Extract the [x, y] coordinate from the center of the cell holding the provided text.  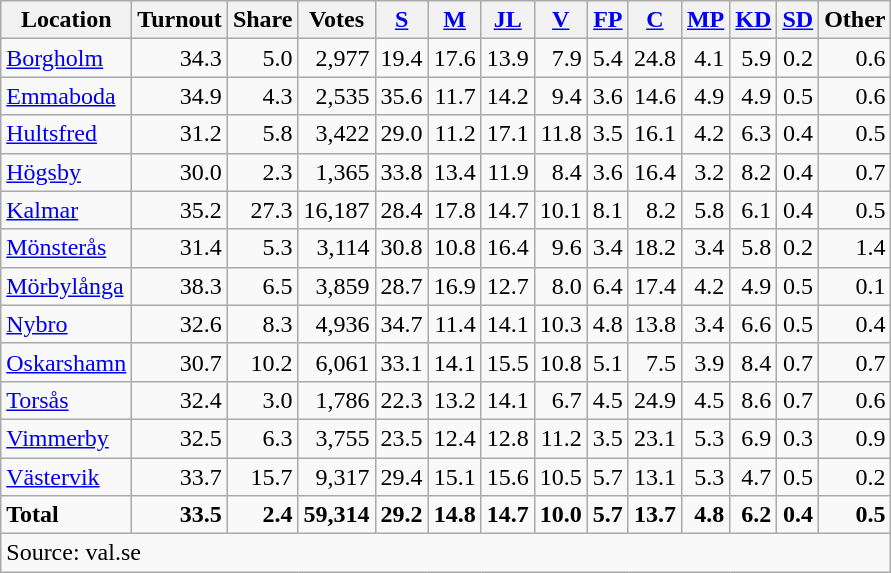
17.1 [508, 134]
10.1 [560, 210]
6.7 [560, 400]
8.0 [560, 286]
16.9 [454, 286]
17.6 [454, 58]
23.1 [654, 438]
SD [798, 20]
Borgholm [66, 58]
10.3 [560, 324]
13.1 [654, 477]
31.4 [180, 248]
18.2 [654, 248]
4.1 [705, 58]
10.5 [560, 477]
0.9 [855, 438]
4.7 [754, 477]
2.3 [262, 172]
Torsås [66, 400]
Emmaboda [66, 96]
2.4 [262, 515]
14.2 [508, 96]
14.8 [454, 515]
11.4 [454, 324]
3.0 [262, 400]
11.7 [454, 96]
Vimmerby [66, 438]
17.4 [654, 286]
33.8 [402, 172]
24.9 [654, 400]
31.2 [180, 134]
Votes [336, 20]
5.9 [754, 58]
12.8 [508, 438]
6.6 [754, 324]
C [654, 20]
1,365 [336, 172]
34.9 [180, 96]
5.0 [262, 58]
6.2 [754, 515]
10.0 [560, 515]
0.1 [855, 286]
15.1 [454, 477]
8.6 [754, 400]
Source: val.se [446, 553]
32.6 [180, 324]
Total [66, 515]
6.9 [754, 438]
Mörbylånga [66, 286]
FP [608, 20]
S [402, 20]
14.6 [654, 96]
24.8 [654, 58]
5.4 [608, 58]
Västervik [66, 477]
10.2 [262, 362]
Location [66, 20]
30.7 [180, 362]
Oskarshamn [66, 362]
30.0 [180, 172]
3,755 [336, 438]
15.5 [508, 362]
35.6 [402, 96]
29.4 [402, 477]
3,114 [336, 248]
4.3 [262, 96]
Turnout [180, 20]
KD [754, 20]
Other [855, 20]
Share [262, 20]
4,936 [336, 324]
3,859 [336, 286]
MP [705, 20]
11.9 [508, 172]
23.5 [402, 438]
JL [508, 20]
27.3 [262, 210]
32.4 [180, 400]
34.3 [180, 58]
1,786 [336, 400]
Högsby [66, 172]
33.1 [402, 362]
3,422 [336, 134]
7.5 [654, 362]
6,061 [336, 362]
Nybro [66, 324]
V [560, 20]
3.2 [705, 172]
1.4 [855, 248]
5.1 [608, 362]
9.4 [560, 96]
8.1 [608, 210]
7.9 [560, 58]
12.7 [508, 286]
30.8 [402, 248]
38.3 [180, 286]
32.5 [180, 438]
16,187 [336, 210]
19.4 [402, 58]
33.5 [180, 515]
16.1 [654, 134]
28.7 [402, 286]
M [454, 20]
3.9 [705, 362]
33.7 [180, 477]
13.7 [654, 515]
34.7 [402, 324]
29.2 [402, 515]
13.9 [508, 58]
6.1 [754, 210]
11.8 [560, 134]
13.2 [454, 400]
59,314 [336, 515]
2,977 [336, 58]
13.8 [654, 324]
2,535 [336, 96]
15.6 [508, 477]
0.3 [798, 438]
17.8 [454, 210]
Kalmar [66, 210]
13.4 [454, 172]
15.7 [262, 477]
9.6 [560, 248]
6.4 [608, 286]
Hultsfred [66, 134]
28.4 [402, 210]
22.3 [402, 400]
12.4 [454, 438]
6.5 [262, 286]
9,317 [336, 477]
35.2 [180, 210]
Mönsterås [66, 248]
8.3 [262, 324]
29.0 [402, 134]
